Locate the cell with the specified text and output its (x, y) center coordinate. 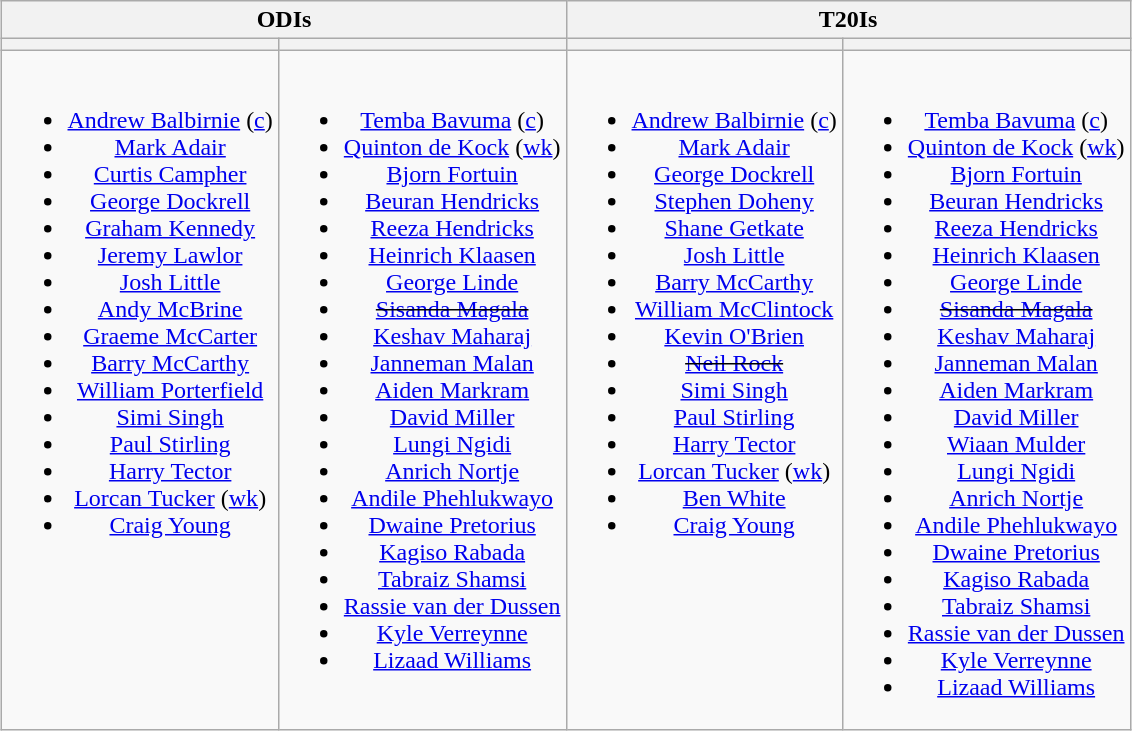
T20Is (848, 20)
ODIs (284, 20)
